Identify which cell holds the provided text, then report its [X, Y] central coordinate. 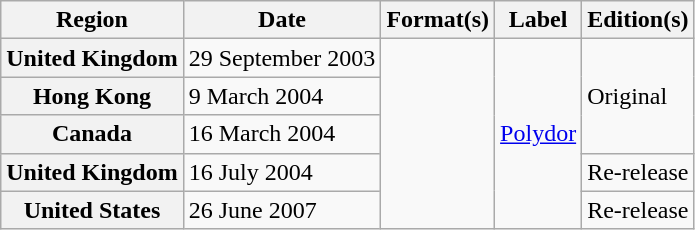
Label [538, 20]
16 July 2004 [282, 172]
Canada [92, 134]
Original [638, 96]
Edition(s) [638, 20]
Region [92, 20]
9 March 2004 [282, 96]
16 March 2004 [282, 134]
Date [282, 20]
26 June 2007 [282, 210]
Polydor [538, 134]
United States [92, 210]
29 September 2003 [282, 58]
Format(s) [438, 20]
Hong Kong [92, 96]
